Provide the [x, y] coordinate of the cell's center where the given text is located.  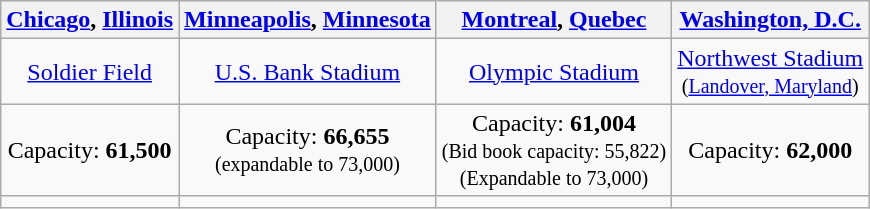
Olympic Stadium [554, 72]
Minneapolis, Minnesota [308, 20]
U.S. Bank Stadium [308, 72]
Capacity: 61,004(Bid book capacity: 55,822)(Expandable to 73,000) [554, 150]
Soldier Field [90, 72]
Capacity: 62,000 [770, 150]
Capacity: 66,655(expandable to 73,000) [308, 150]
Montreal, Quebec [554, 20]
Chicago, Illinois [90, 20]
Capacity: 61,500 [90, 150]
Washington, D.C. [770, 20]
Northwest Stadium(Landover, Maryland) [770, 72]
